Provide the (x, y) coordinate of the cell's center where the given text is located.  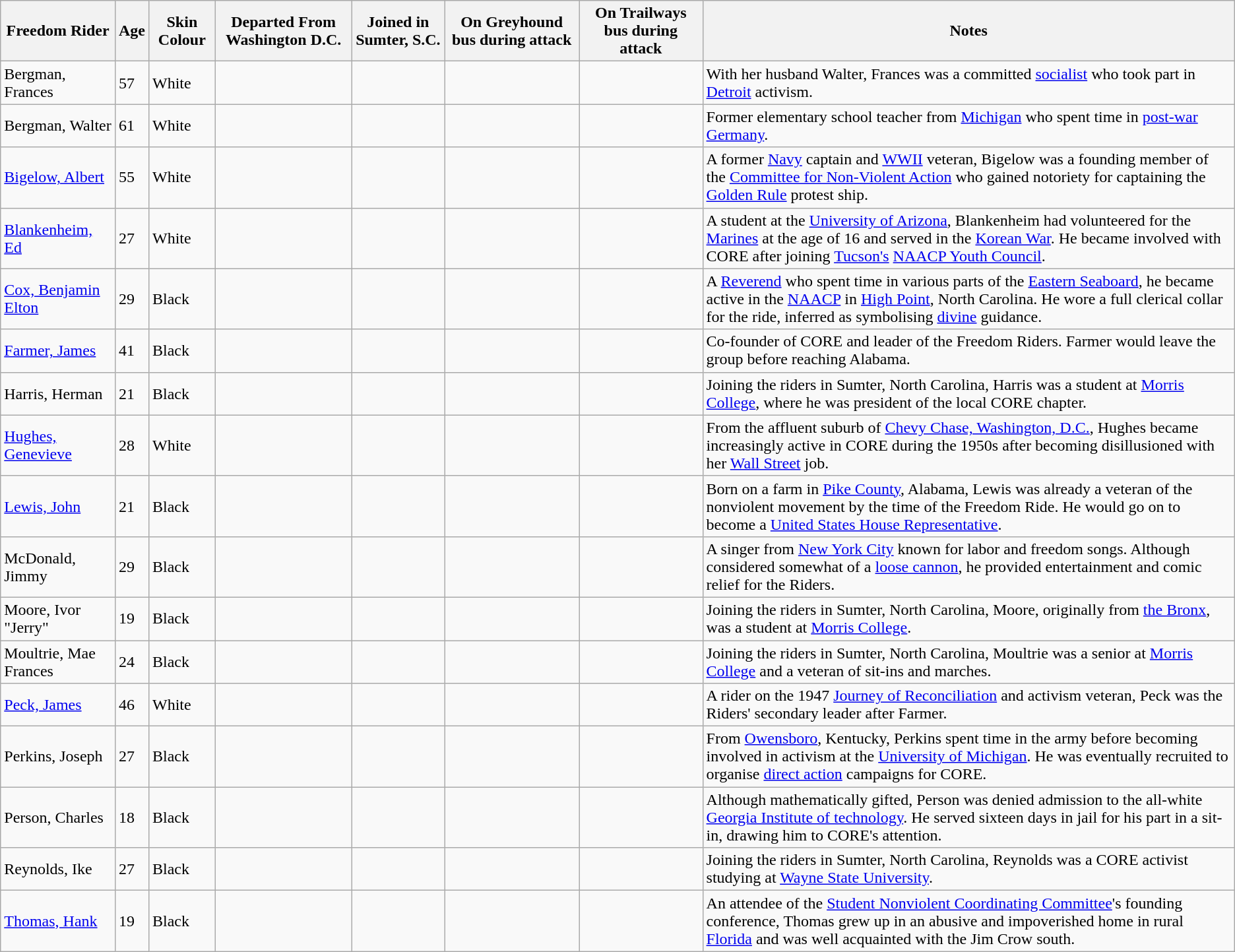
Reynolds, Ike (58, 870)
With her husband Walter, Frances was a committed socialist who took part in Detroit activism. (968, 83)
Farmer, James (58, 351)
Moultrie, Mae Frances (58, 661)
Age (132, 31)
24 (132, 661)
Perkins, Joseph (58, 757)
Skin Colour (182, 31)
Bigelow, Albert (58, 177)
Joined in Sumter, S.C. (398, 31)
Hughes, Genevieve (58, 445)
Joining the riders in Sumter, North Carolina, Moore, originally from the Bronx, was a student at Morris College. (968, 619)
Bergman, Walter (58, 125)
On Trailways bus during attack (641, 31)
McDonald, Jimmy (58, 567)
Former elementary school teacher from Michigan who spent time in post-war Germany. (968, 125)
41 (132, 351)
A rider on the 1947 Journey of Reconciliation and activism veteran, Peck was the Riders' secondary leader after Farmer. (968, 705)
18 (132, 817)
Departed From Washington D.C. (284, 31)
55 (132, 177)
Peck, James (58, 705)
Harris, Herman (58, 393)
Blankenheim, Ed (58, 238)
61 (132, 125)
57 (132, 83)
Joining the riders in Sumter, North Carolina, Moultrie was a senior at Morris College and a veteran of sit-ins and marches. (968, 661)
Moore, Ivor "Jerry" (58, 619)
46 (132, 705)
28 (132, 445)
Person, Charles (58, 817)
Bergman, Frances (58, 83)
Joining the riders in Sumter, North Carolina, Reynolds was a CORE activist studying at Wayne State University. (968, 870)
Notes (968, 31)
Freedom Rider (58, 31)
Cox, Benjamin Elton (58, 299)
Joining the riders in Sumter, North Carolina, Harris was a student at Morris College, where he was president of the local CORE chapter. (968, 393)
Co-founder of CORE and leader of the Freedom Riders. Farmer would leave the group before reaching Alabama. (968, 351)
Lewis, John (58, 506)
On Greyhound bus during attack (512, 31)
Thomas, Hank (58, 921)
